Capture the cell that displays the provided text and extract its [x, y] central coordinate. 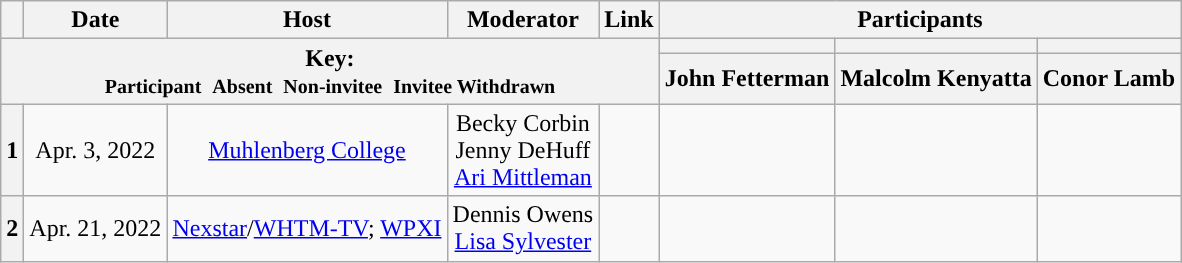
Link [629, 20]
Muhlenberg College [307, 150]
Apr. 21, 2022 [96, 228]
Host [307, 20]
Participants [920, 20]
John Fetterman [747, 78]
Conor Lamb [1108, 78]
Nexstar/WHTM-TV; WPXI [307, 228]
Key: Participant Absent Non-invitee Invitee Withdrawn [330, 72]
1 [12, 150]
Becky CorbinJenny DeHuffAri Mittleman [523, 150]
Malcolm Kenyatta [936, 78]
Apr. 3, 2022 [96, 150]
Date [96, 20]
Moderator [523, 20]
2 [12, 228]
Dennis OwensLisa Sylvester [523, 228]
